Capture the cell that displays the provided text and extract its (X, Y) central coordinate. 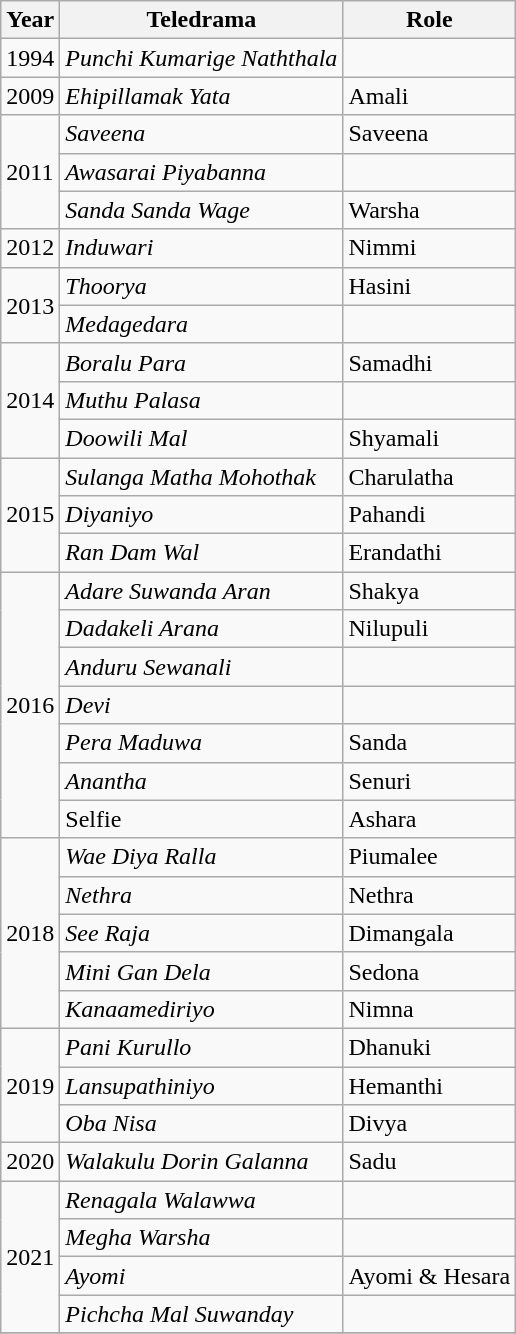
Kanaamediriyo (202, 1009)
Awasarai Piyabanna (202, 172)
Sadu (430, 1162)
Nimmi (430, 248)
Dimangala (430, 933)
Senuri (430, 781)
See Raja (202, 933)
Sanda (430, 743)
2011 (30, 172)
Lansupathiniyo (202, 1085)
Warsha (430, 210)
Charulatha (430, 477)
2021 (30, 1257)
Pahandi (430, 515)
Amali (430, 96)
2015 (30, 515)
Dhanuki (430, 1047)
2020 (30, 1162)
Pera Maduwa (202, 743)
Anduru Sewanali (202, 667)
Sedona (430, 971)
Ran Dam Wal (202, 553)
Shakya (430, 591)
Renagala Walawwa (202, 1200)
Samadhi (430, 362)
Muthu Palasa (202, 400)
Oba Nisa (202, 1124)
Teledrama (202, 20)
Divya (430, 1124)
Punchi Kumarige Naththala (202, 58)
Sanda Sanda Wage (202, 210)
Nilupuli (430, 629)
Ayomi (202, 1276)
Anantha (202, 781)
Pani Kurullo (202, 1047)
Ehipillamak Yata (202, 96)
Sulanga Matha Mohothak (202, 477)
Walakulu Dorin Galanna (202, 1162)
Thoorya (202, 286)
2014 (30, 400)
2019 (30, 1085)
Year (30, 20)
Doowili Mal (202, 438)
2009 (30, 96)
Megha Warsha (202, 1238)
Wae Diya Ralla (202, 857)
Nimna (430, 1009)
Hemanthi (430, 1085)
Piumalee (430, 857)
2012 (30, 248)
Dadakeli Arana (202, 629)
Mini Gan Dela (202, 971)
2018 (30, 933)
2016 (30, 705)
Medagedara (202, 324)
Ayomi & Hesara (430, 1276)
Role (430, 20)
Induwari (202, 248)
Shyamali (430, 438)
1994 (30, 58)
Selfie (202, 819)
Pichcha Mal Suwanday (202, 1314)
2013 (30, 305)
Ashara (430, 819)
Erandathi (430, 553)
Adare Suwanda Aran (202, 591)
Boralu Para (202, 362)
Hasini (430, 286)
Devi (202, 705)
Diyaniyo (202, 515)
